From the cell containing the given text, extract its center point as (X, Y) coordinate. 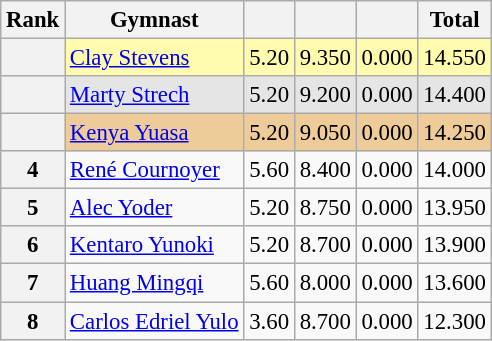
8.000 (325, 283)
14.000 (454, 170)
6 (33, 245)
12.300 (454, 321)
13.900 (454, 245)
Total (454, 20)
5 (33, 208)
9.200 (325, 95)
13.950 (454, 208)
8 (33, 321)
9.050 (325, 133)
Clay Stevens (154, 58)
7 (33, 283)
Rank (33, 20)
8.400 (325, 170)
Alec Yoder (154, 208)
13.600 (454, 283)
Carlos Edriel Yulo (154, 321)
14.550 (454, 58)
14.400 (454, 95)
9.350 (325, 58)
Marty Strech (154, 95)
3.60 (269, 321)
Kentaro Yunoki (154, 245)
4 (33, 170)
Kenya Yuasa (154, 133)
8.750 (325, 208)
Gymnast (154, 20)
14.250 (454, 133)
René Cournoyer (154, 170)
Huang Mingqi (154, 283)
